Output the [x, y] coordinate of the center of the cell containing the given text.  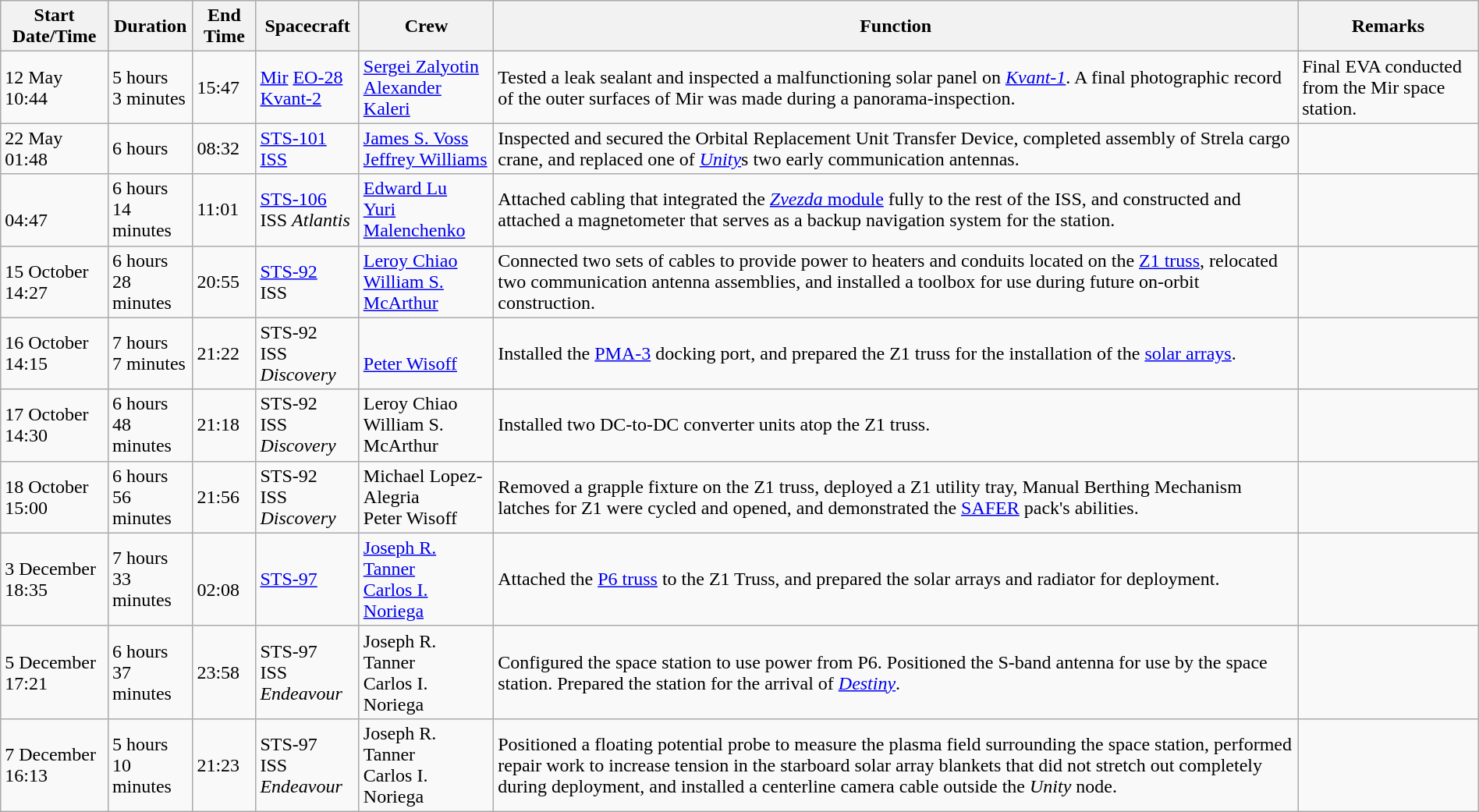
STS-97 [307, 579]
04:47 [55, 210]
6 hours14 minutes [150, 210]
7 hours7 minutes [150, 353]
6 hours48 minutes [150, 425]
7 hours33 minutes [150, 579]
Spacecraft [307, 27]
11:01 [225, 210]
Installed two DC-to-DC converter units atop the Z1 truss. [896, 425]
Michael Lopez-AlegriaPeter Wisoff [426, 497]
21:22 [225, 353]
21:18 [225, 425]
18 October15:00 [55, 497]
Duration [150, 27]
Function [896, 27]
Start Date/Time [55, 27]
Final EVA conducted from the Mir space station. [1389, 87]
Installed the PMA-3 docking port, and prepared the Z1 truss for the installation of the solar arrays. [896, 353]
12 May10:44 [55, 87]
20:55 [225, 282]
6 hours [150, 148]
Peter Wisoff [426, 353]
23:58 [225, 672]
6 hours56 minutes [150, 497]
Attached the P6 truss to the Z1 Truss, and prepared the solar arrays and radiator for deployment. [896, 579]
17 October14:30 [55, 425]
22 May01:48 [55, 148]
5 December17:21 [55, 672]
15:47 [225, 87]
Remarks [1389, 27]
7 December16:13 [55, 764]
5 hours10 minutes [150, 764]
STS-101ISS [307, 148]
STS-92ISS [307, 282]
5 hours3 minutes [150, 87]
02:08 [225, 579]
End Time [225, 27]
3 December18:35 [55, 579]
Crew [426, 27]
Mir EO-28Kvant-2 [307, 87]
08:32 [225, 148]
15 October14:27 [55, 282]
6 hours28 minutes [150, 282]
6 hours37 minutes [150, 672]
STS-106ISS Atlantis [307, 210]
16 October14:15 [55, 353]
Sergei ZalyotinAlexander Kaleri [426, 87]
21:56 [225, 497]
Edward LuYuri Malenchenko [426, 210]
21:23 [225, 764]
James S. VossJeffrey Williams [426, 148]
